Search for the cell housing the specified text and yield its (x, y) center coordinate. 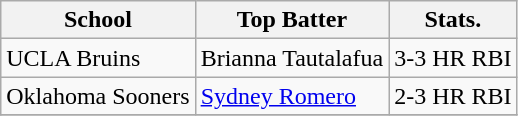
School (98, 20)
3-3 HR RBI (453, 58)
UCLA Bruins (98, 58)
Brianna Tautalafua (292, 58)
2-3 HR RBI (453, 96)
Sydney Romero (292, 96)
Stats. (453, 20)
Oklahoma Sooners (98, 96)
Top Batter (292, 20)
